Return (X, Y) of the center of cell containing provided text 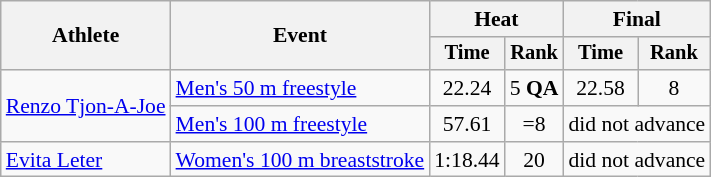
did not advance (636, 124)
5 QA (534, 88)
Renzo Tjon-A-Joe (86, 106)
=8 (534, 124)
57.61 (466, 124)
22.58 (600, 88)
8 (674, 88)
Men's 100 m freestyle (300, 124)
Athlete (86, 36)
Final (636, 19)
Men's 50 m freestyle (300, 88)
22.24 (466, 88)
Event (300, 36)
Heat (496, 19)
